Locate the cell with the specified text and output its [x, y] center coordinate. 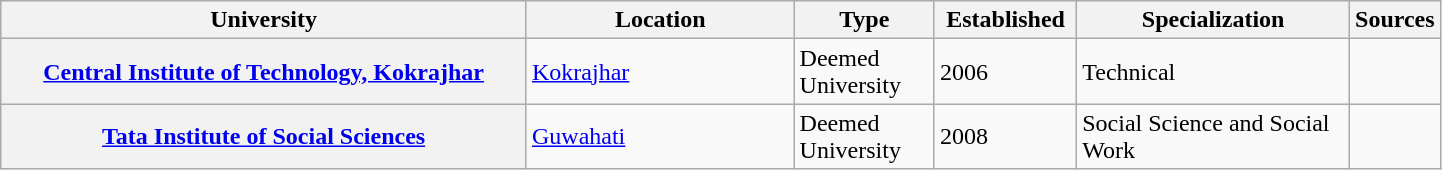
Guwahati [660, 136]
Sources [1394, 20]
Specialization [1214, 20]
Technical [1214, 72]
Type [864, 20]
2008 [1005, 136]
Kokrajhar [660, 72]
2006 [1005, 72]
Social Science and Social Work [1214, 136]
Established [1005, 20]
Central Institute of Technology, Kokrajhar [264, 72]
University [264, 20]
Location [660, 20]
Tata Institute of Social Sciences [264, 136]
